Detect which cell encompasses the target text, then output its (X, Y) center coordinate. 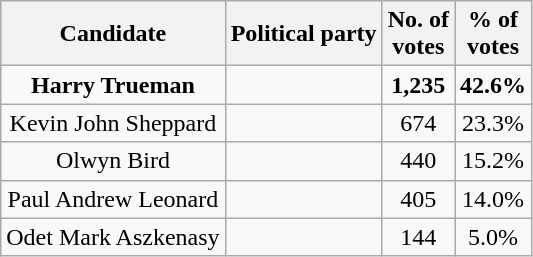
5.0% (494, 237)
Paul Andrew Leonard (113, 199)
% ofvotes (494, 34)
144 (418, 237)
Harry Trueman (113, 85)
Olwyn Bird (113, 161)
15.2% (494, 161)
1,235 (418, 85)
Kevin John Sheppard (113, 123)
14.0% (494, 199)
Odet Mark Aszkenasy (113, 237)
23.3% (494, 123)
440 (418, 161)
42.6% (494, 85)
Political party (304, 34)
No. ofvotes (418, 34)
405 (418, 199)
Candidate (113, 34)
674 (418, 123)
